Identify which cell holds the provided text, then report its [X, Y] central coordinate. 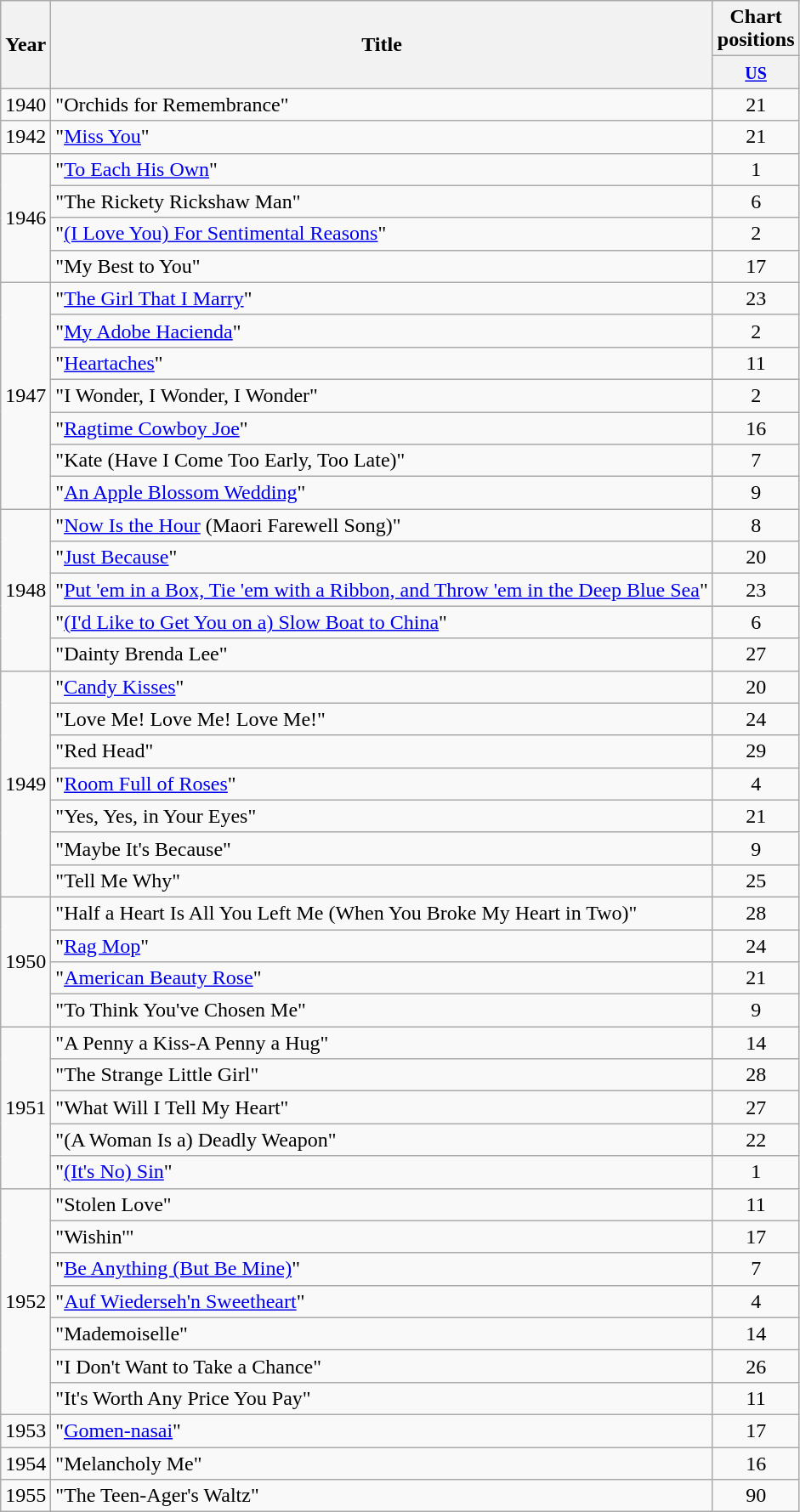
"A Penny a Kiss-A Penny a Hug" [382, 1043]
1953 [26, 1430]
25 [756, 881]
"Orchids for Remembrance" [382, 105]
1947 [26, 395]
"My Adobe Hacienda" [382, 331]
1946 [26, 218]
26 [756, 1366]
"Half a Heart Is All You Left Me (When You Broke My Heart in Two)" [382, 913]
1955 [26, 1496]
"Stolen Love" [382, 1204]
8 [756, 525]
"Auf Wiederseh'n Sweetheart" [382, 1301]
1949 [26, 784]
"American Beauty Rose" [382, 978]
"The Strange Little Girl" [382, 1075]
"Candy Kisses" [382, 687]
"(It's No) Sin" [382, 1172]
"An Apple Blossom Wedding" [382, 493]
"It's Worth Any Price You Pay" [382, 1398]
Year [26, 44]
"Just Because" [382, 558]
"(I Love You) For Sentimental Reasons" [382, 234]
"Heartaches" [382, 363]
1948 [26, 590]
"Rag Mop" [382, 946]
"Melancholy Me" [382, 1463]
"To Think You've Chosen Me" [382, 1011]
"Gomen-nasai" [382, 1430]
"I Don't Want to Take a Chance" [382, 1366]
"Kate (Have I Come Too Early, Too Late)" [382, 461]
US [756, 72]
"I Wonder, I Wonder, I Wonder" [382, 395]
1951 [26, 1107]
Chart positions [756, 29]
"(I'd Like to Get You on a) Slow Boat to China" [382, 622]
22 [756, 1140]
"Love Me! Love Me! Love Me!" [382, 719]
"Mademoiselle" [382, 1334]
"Dainty Brenda Lee" [382, 654]
"The Rickety Rickshaw Man" [382, 201]
1952 [26, 1301]
1950 [26, 961]
1954 [26, 1463]
90 [756, 1496]
"Maybe It's Because" [382, 848]
"Ragtime Cowboy Joe" [382, 428]
Title [382, 44]
"Room Full of Roses" [382, 784]
1940 [26, 105]
"Now Is the Hour (Maori Farewell Song)" [382, 525]
"Miss You" [382, 137]
1942 [26, 137]
29 [756, 751]
"The Girl That I Marry" [382, 298]
"(A Woman Is a) Deadly Weapon" [382, 1140]
"To Each His Own" [382, 169]
"My Best to You" [382, 266]
"Wishin'" [382, 1237]
"Be Anything (But Be Mine)" [382, 1269]
"The Teen-Ager's Waltz" [382, 1496]
"What Will I Tell My Heart" [382, 1107]
"Red Head" [382, 751]
"Put 'em in a Box, Tie 'em with a Ribbon, and Throw 'em in the Deep Blue Sea" [382, 590]
"Yes, Yes, in Your Eyes" [382, 816]
"Tell Me Why" [382, 881]
